Locate the cell with the specified text and output its (X, Y) center coordinate. 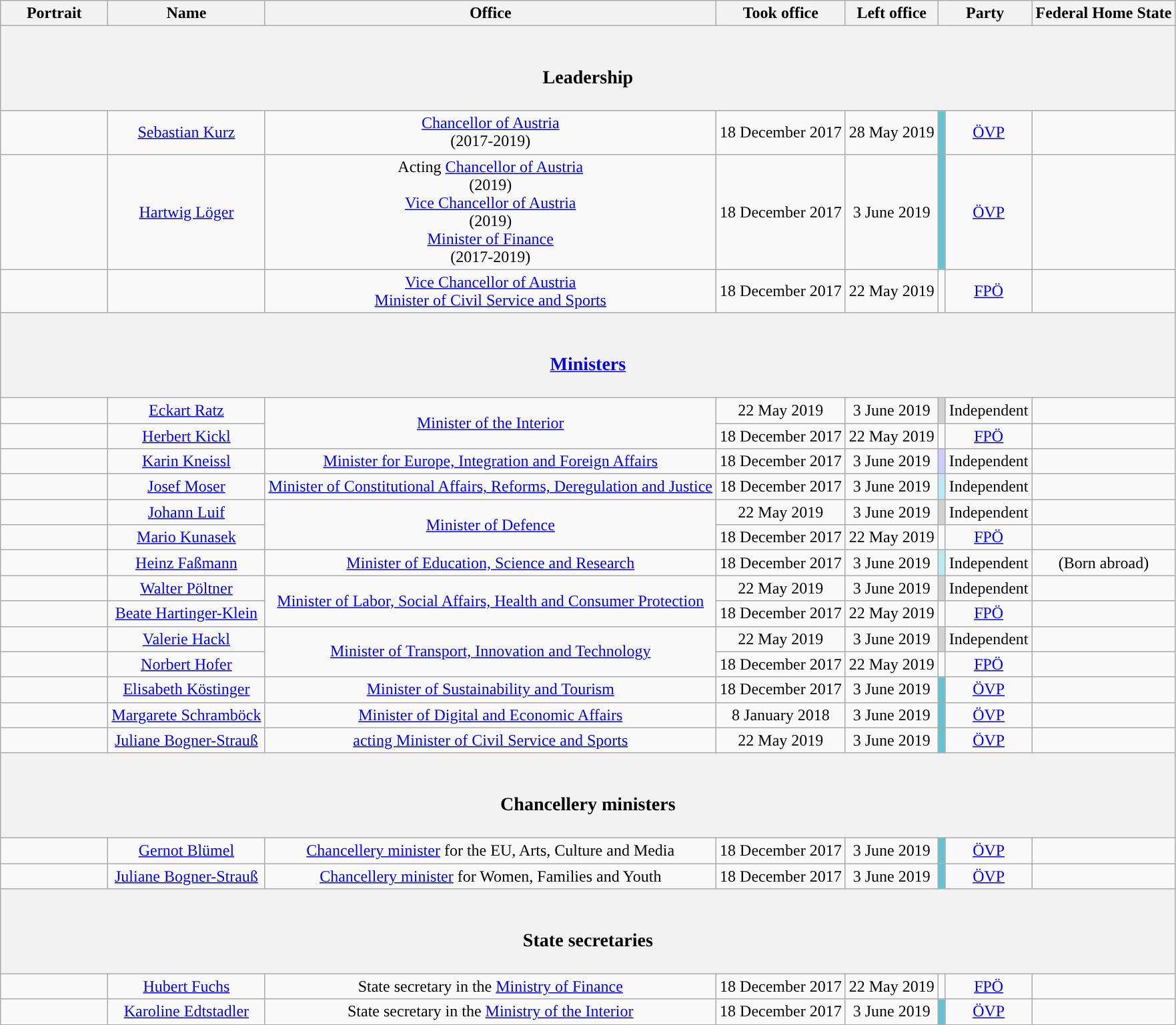
Left office (891, 13)
Chancellor of Austria(2017-2019) (491, 132)
Minister of Education, Science and Research (491, 563)
Herbert Kickl (187, 435)
Took office (781, 13)
Minister of Sustainability and Tourism (491, 690)
28 May 2019 (891, 132)
Norbert Hofer (187, 664)
Party (985, 13)
Chancellery ministers (588, 795)
Sebastian Kurz (187, 132)
8 January 2018 (781, 715)
Ministers (588, 355)
Minister of Transport, Innovation and Technology (491, 652)
Mario Kunasek (187, 538)
Name (187, 13)
Eckart Ratz (187, 410)
State secretary in the Ministry of the Interior (491, 1012)
Minister of Labor, Social Affairs, Health and Consumer Protection (491, 601)
Karoline Edtstadler (187, 1012)
Karin Kneissl (187, 461)
Walter Pöltner (187, 588)
Josef Moser (187, 487)
Minister of Constitutional Affairs, Reforms, Deregulation and Justice (491, 487)
Gernot Blümel (187, 851)
Minister of Digital and Economic Affairs (491, 715)
Hubert Fuchs (187, 986)
Minister of Defence (491, 525)
Federal Home State (1103, 13)
Beate Hartinger-Klein (187, 614)
Minister for Europe, Integration and Foreign Affairs (491, 461)
Vice Chancellor of AustriaMinister of Civil Service and Sports (491, 291)
acting Minister of Civil Service and Sports (491, 740)
Elisabeth Köstinger (187, 690)
Leadership (588, 68)
Acting Chancellor of Austria(2019)Vice Chancellor of Austria(2019)Minister of Finance(2017-2019) (491, 212)
Hartwig Löger (187, 212)
(Born abroad) (1103, 563)
Johann Luif (187, 512)
Portrait (55, 13)
Chancellery minister for the EU, Arts, Culture and Media (491, 851)
Margarete Schramböck (187, 715)
Office (491, 13)
State secretaries (588, 931)
Heinz Faßmann (187, 563)
Chancellery minister for Women, Families and Youth (491, 876)
Valerie Hackl (187, 639)
State secretary in the Ministry of Finance (491, 986)
Minister of the Interior (491, 423)
